Pinpoint the cell where the given text exists, returning its (X, Y) midpoint coordinate. 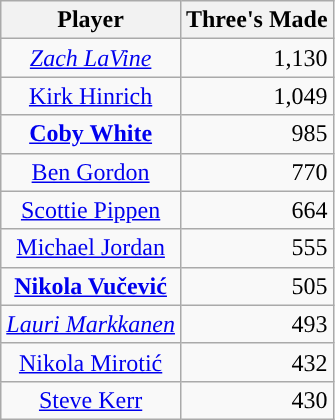
Ben Gordon (91, 172)
493 (256, 324)
Lauri Markkanen (91, 324)
664 (256, 210)
Zach LaVine (91, 58)
1,130 (256, 58)
770 (256, 172)
Player (91, 20)
Kirk Hinrich (91, 96)
Michael Jordan (91, 248)
505 (256, 286)
432 (256, 362)
Three's Made (256, 20)
430 (256, 400)
555 (256, 248)
985 (256, 134)
Scottie Pippen (91, 210)
Steve Kerr (91, 400)
Nikola Vučević (91, 286)
1,049 (256, 96)
Nikola Mirotić (91, 362)
Coby White (91, 134)
